Scan for the cell matching the given text and deliver its (x, y) coordinate at center. 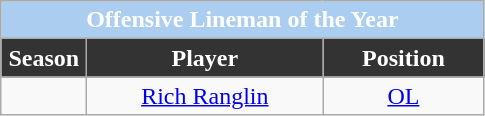
Position (404, 58)
OL (404, 96)
Offensive Lineman of the Year (242, 20)
Player (205, 58)
Season (44, 58)
Rich Ranglin (205, 96)
